Return the (X, Y) coordinate for the center point of the cell that contains the specified text.  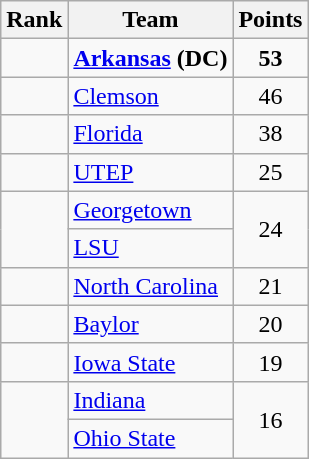
Arkansas (DC) (150, 58)
Indiana (150, 400)
Rank (34, 20)
North Carolina (150, 286)
46 (270, 96)
19 (270, 362)
Baylor (150, 324)
Ohio State (150, 438)
LSU (150, 248)
53 (270, 58)
Georgetown (150, 210)
Team (150, 20)
Iowa State (150, 362)
UTEP (150, 172)
16 (270, 419)
Points (270, 20)
38 (270, 134)
24 (270, 229)
25 (270, 172)
21 (270, 286)
20 (270, 324)
Florida (150, 134)
Clemson (150, 96)
